Extract the [X, Y] coordinate from the center of the cell holding the provided text.  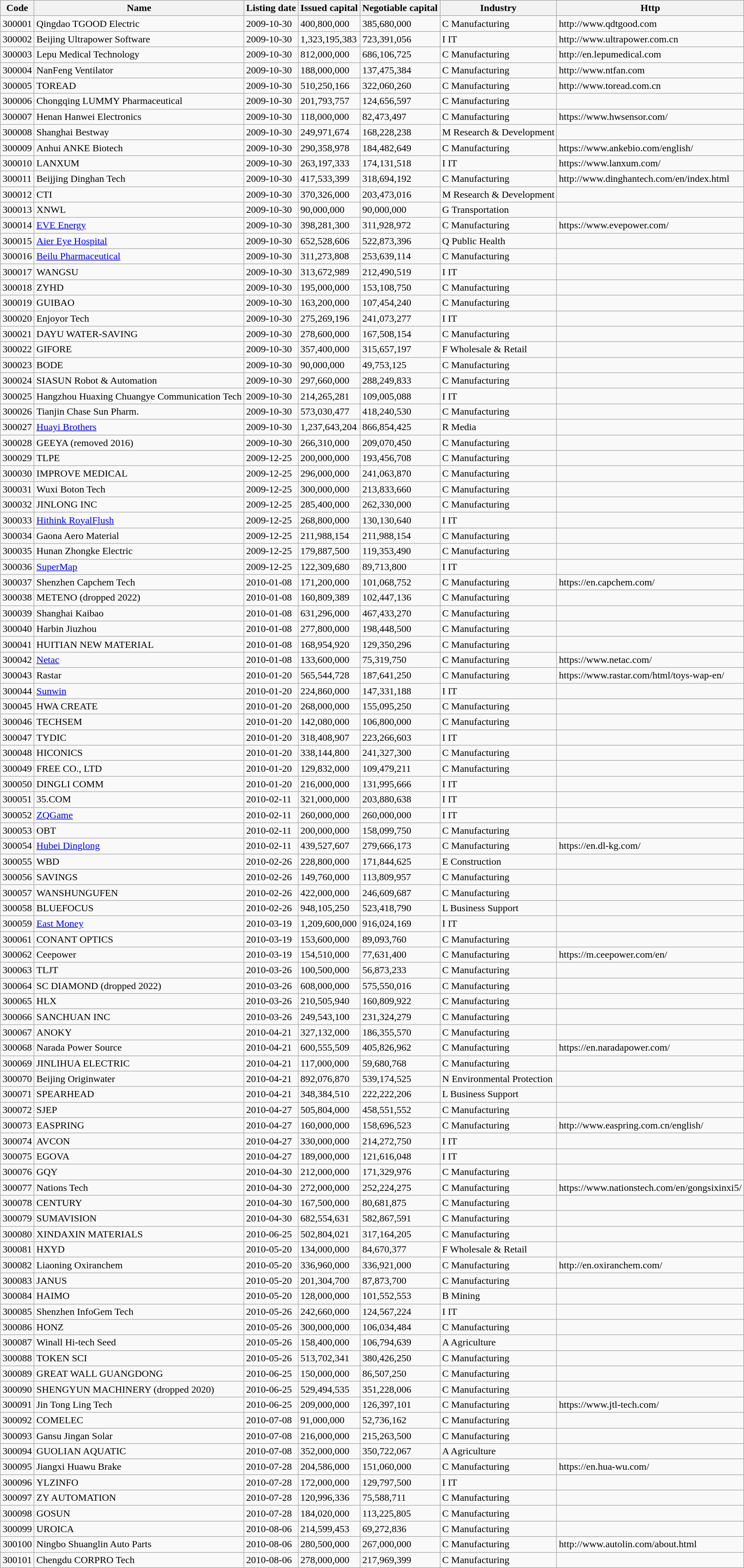
SIASUN Robot & Automation [139, 380]
1,237,643,204 [329, 427]
Ceepower [139, 955]
SJEP [139, 1110]
212,000,000 [329, 1172]
SANCHUAN INC [139, 1017]
327,132,000 [329, 1032]
300032 [17, 505]
300079 [17, 1219]
107,454,240 [400, 303]
Beijing Originwater [139, 1079]
300022 [17, 349]
Wuxi Boton Tech [139, 489]
300041 [17, 644]
CTI [139, 194]
WANGSU [139, 272]
G Transportation [498, 210]
195,000,000 [329, 287]
Anhui ANKE Biotech [139, 148]
167,508,154 [400, 334]
ZYHD [139, 287]
575,550,016 [400, 986]
300076 [17, 1172]
510,250,166 [329, 86]
XNWL [139, 210]
Ningbo Shuanglin Auto Parts [139, 1544]
582,867,591 [400, 1219]
300052 [17, 815]
268,800,000 [329, 520]
242,660,000 [329, 1312]
539,174,525 [400, 1079]
56,873,233 [400, 970]
153,600,000 [329, 939]
300005 [17, 86]
321,000,000 [329, 799]
529,494,535 [329, 1389]
277,800,000 [329, 629]
300075 [17, 1156]
272,000,000 [329, 1188]
http://www.autolin.com/about.html [650, 1544]
124,567,224 [400, 1312]
Shanghai Bestway [139, 132]
TYDIC [139, 738]
Lepu Medical Technology [139, 55]
HUITIAN NEW MATERIAL [139, 644]
300003 [17, 55]
129,832,000 [329, 769]
Hunan Zhongke Electric [139, 551]
TOREAD [139, 86]
315,657,197 [400, 349]
311,273,808 [329, 256]
300038 [17, 598]
513,702,341 [329, 1358]
223,266,603 [400, 738]
DAYU WATER-SAVING [139, 334]
Http [650, 8]
285,400,000 [329, 505]
https://en.capchem.com/ [650, 582]
METENO (dropped 2022) [139, 598]
174,131,518 [400, 163]
300091 [17, 1405]
502,804,021 [329, 1234]
439,527,607 [329, 846]
198,448,500 [400, 629]
FREE CO., LTD [139, 769]
Name [139, 8]
948,105,250 [329, 908]
565,544,728 [329, 675]
300001 [17, 24]
52,736,162 [400, 1420]
313,672,989 [329, 272]
267,000,000 [400, 1544]
203,880,638 [400, 799]
300055 [17, 861]
300019 [17, 303]
COMELEC [139, 1420]
214,599,453 [329, 1529]
300054 [17, 846]
129,797,500 [400, 1482]
290,358,978 [329, 148]
300014 [17, 225]
330,000,000 [329, 1141]
213,833,660 [400, 489]
Beilu Pharmaceutical [139, 256]
300058 [17, 908]
300090 [17, 1389]
280,500,000 [329, 1544]
Negotiable capital [400, 8]
130,130,640 [400, 520]
SC DIAMOND (dropped 2022) [139, 986]
214,272,750 [400, 1141]
Q Public Health [498, 241]
300098 [17, 1513]
Nations Tech [139, 1188]
417,533,399 [329, 179]
69,272,836 [400, 1529]
https://en.naradapower.com/ [650, 1048]
86,507,250 [400, 1374]
249,543,100 [329, 1017]
124,656,597 [400, 101]
Chongqing LUMMY Pharmaceutical [139, 101]
300013 [17, 210]
300049 [17, 769]
866,854,425 [400, 427]
106,800,000 [400, 722]
300065 [17, 1001]
300021 [17, 334]
300015 [17, 241]
300030 [17, 474]
350,722,067 [400, 1451]
Issued capital [329, 8]
300093 [17, 1435]
300089 [17, 1374]
300072 [17, 1110]
300040 [17, 629]
HWA CREATE [139, 707]
317,164,205 [400, 1234]
113,225,805 [400, 1513]
http://www.ultrapower.com.cn [650, 39]
171,329,976 [400, 1172]
266,310,000 [329, 442]
300053 [17, 830]
120,996,336 [329, 1498]
279,666,173 [400, 846]
Shenzhen Capchem Tech [139, 582]
158,400,000 [329, 1343]
338,144,800 [329, 753]
201,304,700 [329, 1281]
172,000,000 [329, 1482]
171,844,625 [400, 861]
149,760,000 [329, 877]
222,222,206 [400, 1094]
Gansu Jingan Solar [139, 1435]
Aier Eye Hospital [139, 241]
http://www.qdtgood.com [650, 24]
158,099,750 [400, 830]
300084 [17, 1296]
300078 [17, 1203]
CENTURY [139, 1203]
BLUEFOCUS [139, 908]
300048 [17, 753]
GOSUN [139, 1513]
Hubei Dinglong [139, 846]
300020 [17, 318]
B Mining [498, 1296]
SUMAVISION [139, 1219]
300056 [17, 877]
151,060,000 [400, 1467]
300002 [17, 39]
HLX [139, 1001]
241,327,300 [400, 753]
Gaona Aero Material [139, 536]
TECHSEM [139, 722]
300046 [17, 722]
322,060,260 [400, 86]
GREAT WALL GUANGDONG [139, 1374]
631,296,000 [329, 613]
AVCON [139, 1141]
209,000,000 [329, 1405]
193,456,708 [400, 458]
https://en.hua-wu.com/ [650, 1467]
http://www.dinghantech.com/en/index.html [650, 179]
117,000,000 [329, 1063]
http://www.ntfan.com [650, 70]
300094 [17, 1451]
EGOVA [139, 1156]
249,971,674 [329, 132]
288,249,833 [400, 380]
418,240,530 [400, 411]
300070 [17, 1079]
Hithink RoyalFlush [139, 520]
916,024,169 [400, 923]
IMPROVE MEDICAL [139, 474]
300016 [17, 256]
https://www.evepower.com/ [650, 225]
Shenzhen InfoGem Tech [139, 1312]
300057 [17, 892]
300092 [17, 1420]
101,068,752 [400, 582]
LANXUM [139, 163]
300088 [17, 1358]
Rastar [139, 675]
91,000,000 [329, 1420]
153,108,750 [400, 287]
Listing date [271, 8]
300043 [17, 675]
YLZINFO [139, 1482]
210,505,940 [329, 1001]
253,639,114 [400, 256]
352,000,000 [329, 1451]
300062 [17, 955]
300010 [17, 163]
109,005,088 [400, 396]
Industry [498, 8]
59,680,768 [400, 1063]
300025 [17, 396]
300063 [17, 970]
EASPRING [139, 1125]
179,887,500 [329, 551]
https://www.hwsensor.com/ [650, 117]
BODE [139, 365]
351,228,006 [400, 1389]
154,510,000 [329, 955]
118,000,000 [329, 117]
Huayi Brothers [139, 427]
300012 [17, 194]
131,995,666 [400, 784]
300085 [17, 1312]
142,080,000 [329, 722]
300069 [17, 1063]
168,228,238 [400, 132]
77,631,400 [400, 955]
84,670,377 [400, 1250]
217,969,399 [400, 1560]
SHENGYUN MACHINERY (dropped 2020) [139, 1389]
Henan Hanwei Electronics [139, 117]
300009 [17, 148]
228,800,000 [329, 861]
278,000,000 [329, 1560]
300082 [17, 1265]
121,616,048 [400, 1156]
300100 [17, 1544]
https://en.dl-kg.com/ [650, 846]
Liaoning Oxiranchem [139, 1265]
348,384,510 [329, 1094]
JINLIHUA ELECTRIC [139, 1063]
652,528,606 [329, 241]
336,921,000 [400, 1265]
214,265,281 [329, 396]
Jin Tong Ling Tech [139, 1405]
336,960,000 [329, 1265]
EVE Energy [139, 225]
300031 [17, 489]
300024 [17, 380]
300008 [17, 132]
311,928,972 [400, 225]
HONZ [139, 1327]
278,600,000 [329, 334]
106,794,639 [400, 1343]
187,641,250 [400, 675]
300074 [17, 1141]
300066 [17, 1017]
380,426,250 [400, 1358]
297,660,000 [329, 380]
215,263,500 [400, 1435]
300047 [17, 738]
300059 [17, 923]
163,200,000 [329, 303]
300007 [17, 117]
723,391,056 [400, 39]
Beijjing Dinghan Tech [139, 179]
300083 [17, 1281]
https://www.rastar.com/html/toys-wap-en/ [650, 675]
171,200,000 [329, 582]
188,000,000 [329, 70]
467,433,270 [400, 613]
Winall Hi-tech Seed [139, 1343]
522,873,396 [400, 241]
523,418,790 [400, 908]
147,331,188 [400, 691]
https://www.ankebio.com/english/ [650, 148]
http://www.toread.com.cn [650, 86]
35.COM [139, 799]
300045 [17, 707]
600,555,509 [329, 1048]
400,800,000 [329, 24]
GUOLIAN AQUATIC [139, 1451]
160,809,389 [329, 598]
212,490,519 [400, 272]
812,000,000 [329, 55]
318,408,907 [329, 738]
300044 [17, 691]
300097 [17, 1498]
113,809,957 [400, 877]
275,269,196 [329, 318]
385,680,000 [400, 24]
224,860,000 [329, 691]
CONANT OPTICS [139, 939]
Qingdao TGOOD Electric [139, 24]
NanFeng Ventilator [139, 70]
JANUS [139, 1281]
http://www.easpring.com.cn/english/ [650, 1125]
155,095,250 [400, 707]
573,030,477 [329, 411]
186,355,570 [400, 1032]
300087 [17, 1343]
TLJT [139, 970]
246,609,687 [400, 892]
300033 [17, 520]
300027 [17, 427]
318,694,192 [400, 179]
GEEYA (removed 2016) [139, 442]
Narada Power Source [139, 1048]
82,473,497 [400, 117]
JINLONG INC [139, 505]
209,070,450 [400, 442]
300026 [17, 411]
128,000,000 [329, 1296]
1,209,600,000 [329, 923]
300042 [17, 660]
300080 [17, 1234]
XINDAXIN MATERIALS [139, 1234]
126,397,101 [400, 1405]
300035 [17, 551]
398,281,300 [329, 225]
458,551,552 [400, 1110]
158,696,523 [400, 1125]
300017 [17, 272]
E Construction [498, 861]
133,600,000 [329, 660]
SAVINGS [139, 877]
608,000,000 [329, 986]
75,588,711 [400, 1498]
300004 [17, 70]
Shanghai Kaibao [139, 613]
262,330,000 [400, 505]
75,319,750 [400, 660]
204,586,000 [329, 1467]
OBT [139, 830]
ZY AUTOMATION [139, 1498]
Netac [139, 660]
370,326,000 [329, 194]
Tianjin Chase Sun Pharm. [139, 411]
GQY [139, 1172]
137,475,384 [400, 70]
300081 [17, 1250]
300029 [17, 458]
UROICA [139, 1529]
505,804,000 [329, 1110]
168,954,920 [329, 644]
R Media [498, 427]
TOKEN SCI [139, 1358]
100,500,000 [329, 970]
357,400,000 [329, 349]
Sunwin [139, 691]
201,793,757 [329, 101]
Jiangxi Huawu Brake [139, 1467]
Beijing Ultrapower Software [139, 39]
49,753,125 [400, 365]
189,000,000 [329, 1156]
87,873,700 [400, 1281]
300086 [17, 1327]
http://en.oxiranchem.com/ [650, 1265]
300039 [17, 613]
ZQGame [139, 815]
GIFORE [139, 349]
Chengdu CORPRO Tech [139, 1560]
300064 [17, 986]
122,309,680 [329, 567]
150,000,000 [329, 1374]
300077 [17, 1188]
102,447,136 [400, 598]
Hangzhou Huaxing Chuangye Communication Tech [139, 396]
422,000,000 [329, 892]
WANSHUNGUFEN [139, 892]
HAIMO [139, 1296]
268,000,000 [329, 707]
300051 [17, 799]
HXYD [139, 1250]
89,093,760 [400, 939]
129,350,296 [400, 644]
167,500,000 [329, 1203]
119,353,490 [400, 551]
300037 [17, 582]
Harbin Jiuzhou [139, 629]
300071 [17, 1094]
Enjoyor Tech [139, 318]
892,076,870 [329, 1079]
263,197,333 [329, 163]
300034 [17, 536]
106,034,484 [400, 1327]
https://www.nationstech.com/en/gongsixinxi5/ [650, 1188]
134,000,000 [329, 1250]
300073 [17, 1125]
184,482,649 [400, 148]
http://en.lepumedical.com [650, 55]
682,554,631 [329, 1219]
300067 [17, 1032]
https://www.netac.com/ [650, 660]
East Money [139, 923]
160,000,000 [329, 1125]
160,809,922 [400, 1001]
300068 [17, 1048]
N Environmental Protection [498, 1079]
109,479,211 [400, 769]
https://www.lanxum.com/ [650, 163]
TLPE [139, 458]
1,323,195,383 [329, 39]
89,713,800 [400, 567]
241,063,870 [400, 474]
https://www.jtl-tech.com/ [650, 1405]
300018 [17, 287]
405,826,962 [400, 1048]
300036 [17, 567]
https://m.ceepower.com/en/ [650, 955]
80,681,875 [400, 1203]
300050 [17, 784]
241,073,277 [400, 318]
300101 [17, 1560]
300095 [17, 1467]
184,020,000 [329, 1513]
296,000,000 [329, 474]
252,224,275 [400, 1188]
SuperMap [139, 567]
300061 [17, 939]
DINGLI COMM [139, 784]
231,324,279 [400, 1017]
203,473,016 [400, 194]
686,106,725 [400, 55]
GUIBAO [139, 303]
Code [17, 8]
300099 [17, 1529]
SPEARHEAD [139, 1094]
300028 [17, 442]
300096 [17, 1482]
300006 [17, 101]
300023 [17, 365]
HICONICS [139, 753]
ANOKY [139, 1032]
101,552,553 [400, 1296]
WBD [139, 861]
300011 [17, 179]
